Provide the [X, Y] coordinate of the cell's center where the given text is located.  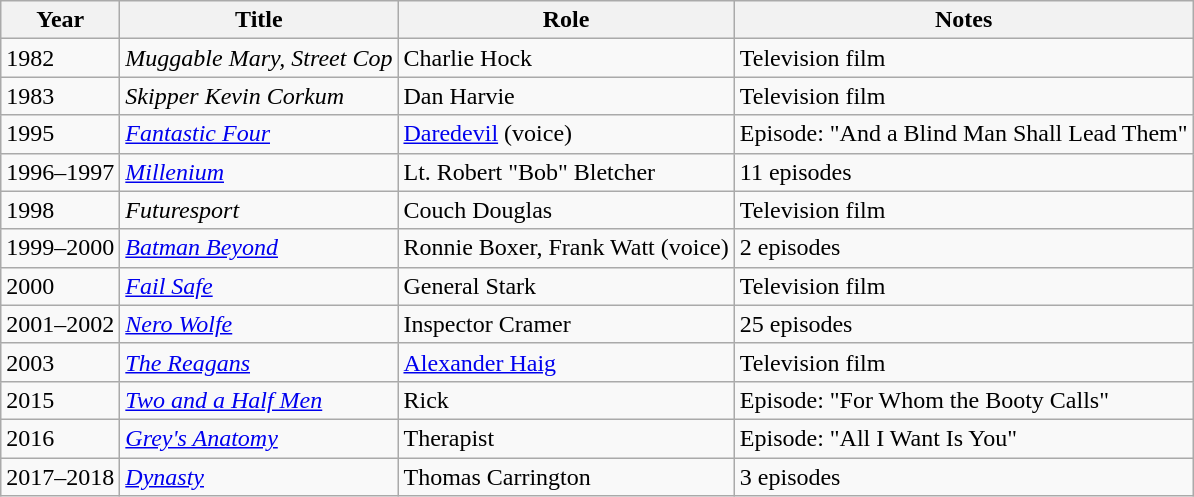
Role [566, 20]
Daredevil (voice) [566, 134]
2015 [60, 400]
Title [259, 20]
25 episodes [964, 324]
2016 [60, 438]
Couch Douglas [566, 210]
Notes [964, 20]
General Stark [566, 286]
1982 [60, 58]
Skipper Kevin Corkum [259, 96]
11 episodes [964, 172]
Alexander Haig [566, 362]
Thomas Carrington [566, 477]
1999–2000 [60, 248]
Batman Beyond [259, 248]
Lt. Robert "Bob" Bletcher [566, 172]
1998 [60, 210]
Futuresport [259, 210]
Therapist [566, 438]
1983 [60, 96]
Charlie Hock [566, 58]
2001–2002 [60, 324]
Grey's Anatomy [259, 438]
Rick [566, 400]
Dan Harvie [566, 96]
Fantastic Four [259, 134]
Year [60, 20]
Ronnie Boxer, Frank Watt (voice) [566, 248]
2000 [60, 286]
Two and a Half Men [259, 400]
1995 [60, 134]
3 episodes [964, 477]
2003 [60, 362]
Dynasty [259, 477]
Fail Safe [259, 286]
Inspector Cramer [566, 324]
2 episodes [964, 248]
2017–2018 [60, 477]
Episode: "For Whom the Booty Calls" [964, 400]
Nero Wolfe [259, 324]
The Reagans [259, 362]
Muggable Mary, Street Cop [259, 58]
Episode: "And a Blind Man Shall Lead Them" [964, 134]
Episode: "All I Want Is You" [964, 438]
1996–1997 [60, 172]
Millenium [259, 172]
